Scan for the cell matching the given text and deliver its (x, y) coordinate at center. 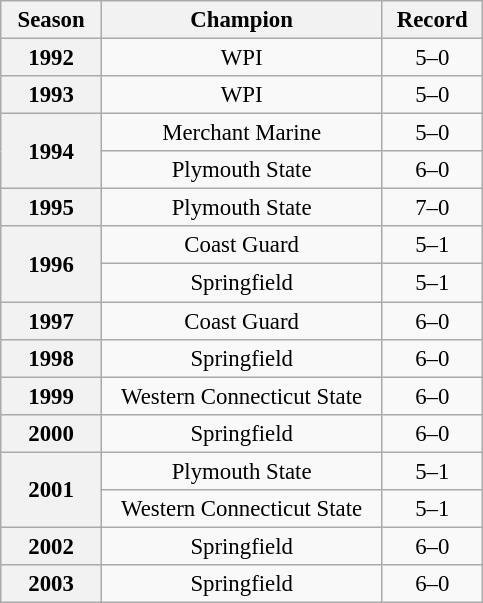
2001 (52, 490)
1998 (52, 358)
1999 (52, 396)
Season (52, 20)
1993 (52, 95)
1992 (52, 58)
Merchant Marine (242, 133)
1995 (52, 208)
7–0 (432, 208)
1997 (52, 321)
2003 (52, 584)
2000 (52, 433)
2002 (52, 546)
Record (432, 20)
Champion (242, 20)
1994 (52, 152)
1996 (52, 264)
